Provide the [x, y] coordinate of the cell's center where the given text is located.  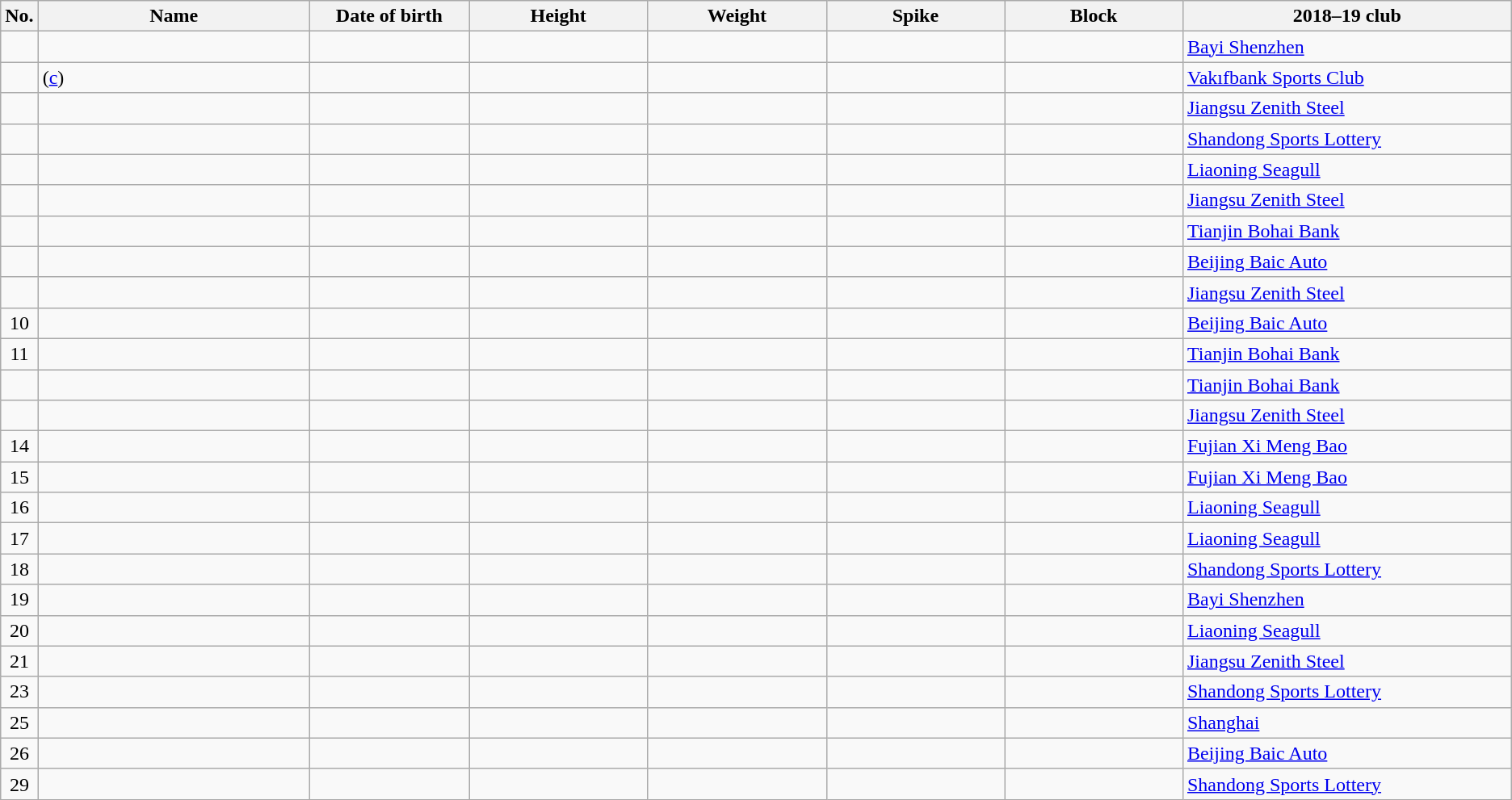
25 [19, 723]
Date of birth [389, 16]
Name [174, 16]
14 [19, 446]
Vakıfbank Sports Club [1347, 77]
15 [19, 477]
No. [19, 16]
17 [19, 538]
16 [19, 508]
19 [19, 600]
(c) [174, 77]
10 [19, 323]
29 [19, 784]
Height [559, 16]
Shanghai [1347, 723]
20 [19, 630]
Spike [916, 16]
18 [19, 569]
23 [19, 692]
2018–19 club [1347, 16]
11 [19, 354]
26 [19, 753]
Weight [737, 16]
21 [19, 661]
Block [1094, 16]
